Identify which cell holds the provided text, then report its (x, y) central coordinate. 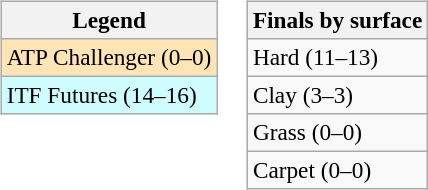
Carpet (0–0) (337, 171)
Legend (108, 20)
Hard (11–13) (337, 57)
ITF Futures (14–16) (108, 95)
Grass (0–0) (337, 133)
ATP Challenger (0–0) (108, 57)
Clay (3–3) (337, 95)
Finals by surface (337, 20)
